Find where the given text appears and provide that cell's center as [X, Y] coordinate. 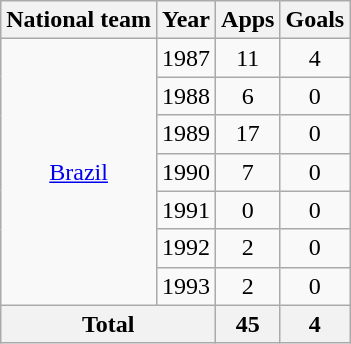
Apps [248, 20]
1993 [186, 286]
1988 [186, 96]
National team [79, 20]
Goals [315, 20]
1987 [186, 58]
Total [108, 324]
7 [248, 172]
1991 [186, 210]
11 [248, 58]
Year [186, 20]
45 [248, 324]
17 [248, 134]
1992 [186, 248]
6 [248, 96]
Brazil [79, 172]
1989 [186, 134]
1990 [186, 172]
